Return the (X, Y) coordinate for the center point of the cell that contains the specified text.  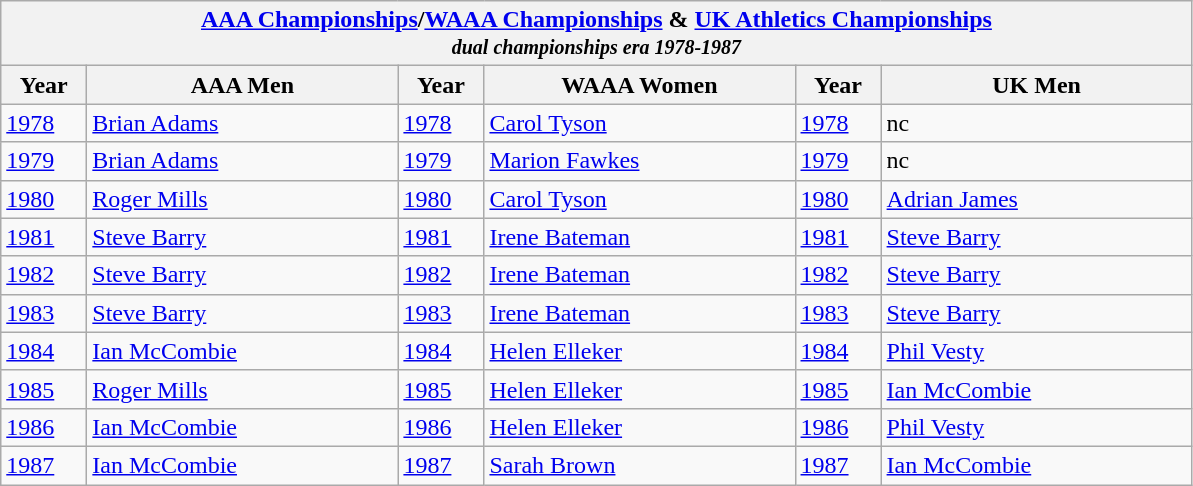
Adrian James (1036, 199)
Sarah Brown (640, 465)
WAAA Women (640, 85)
UK Men (1036, 85)
AAA Championships/WAAA Championships & UK Athletics Championshipsdual championships era 1978-1987 (596, 34)
Marion Fawkes (640, 161)
AAA Men (242, 85)
